Determine the [X, Y] coordinate at the center of the cell enclosing the given text.  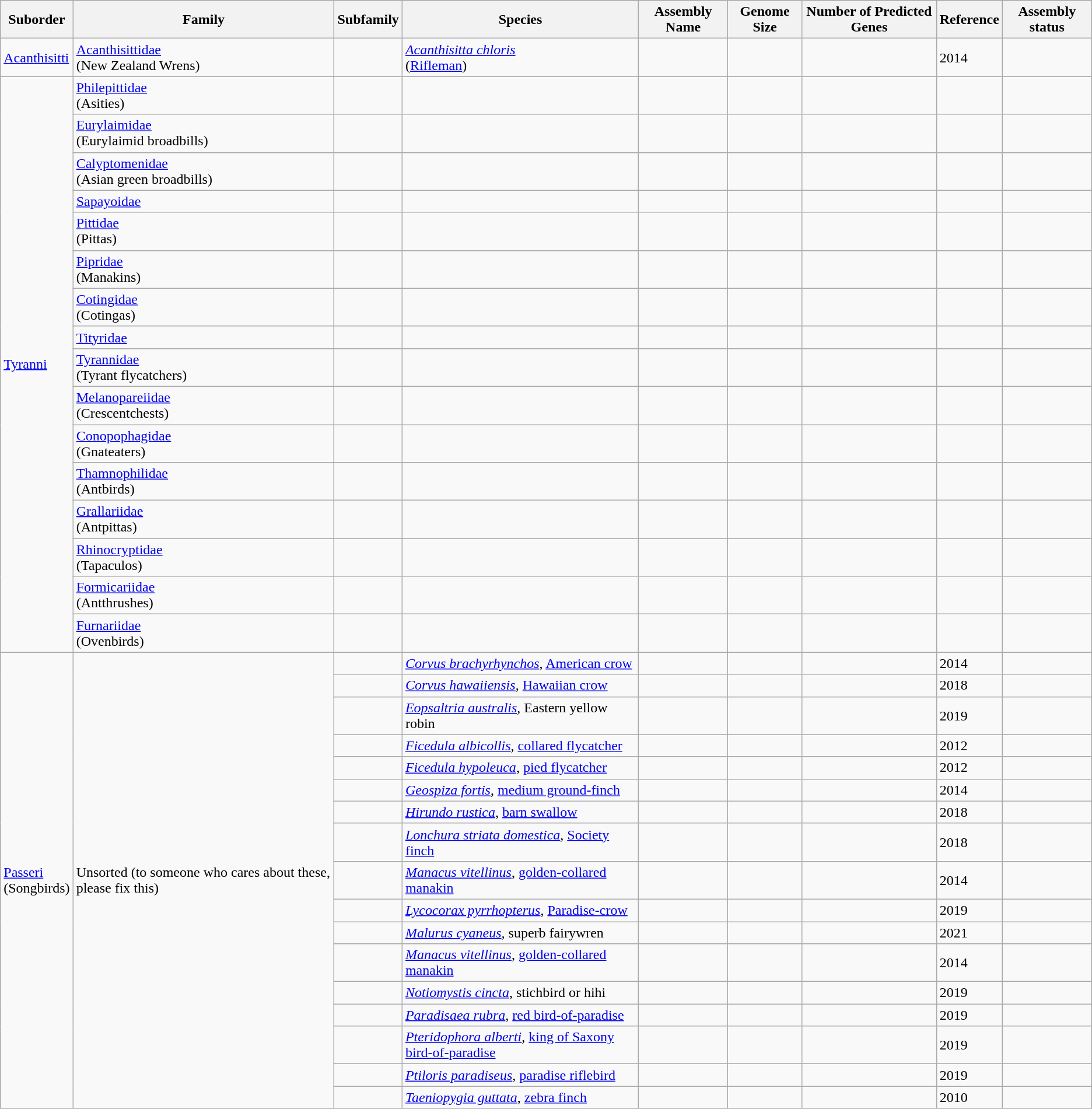
Acanthisitti [37, 57]
Lonchura striata domestica, Society finch [520, 842]
Acanthisitta chloris(Rifleman) [520, 57]
Taeniopygia guttata, zebra finch [520, 1097]
Unsorted (to someone who cares about these, please fix this) [204, 880]
Philepittidae(Asities) [204, 96]
Lycocorax pyrrhopterus, Paradise-crow [520, 910]
Family [204, 20]
Cotingidae(Cotingas) [204, 307]
Species [520, 20]
Hirundo rustica, barn swallow [520, 812]
Genome Size [764, 20]
Assembly Name [684, 20]
Corvus hawaiiensis, Hawaiian crow [520, 685]
Acanthisittidae(New Zealand Wrens) [204, 57]
Malurus cyaneus, superb fairywren [520, 933]
Formicariidae(Antthrushes) [204, 595]
Tityridae [204, 337]
Conopophagidae(Gnateaters) [204, 443]
Ptiloris paradiseus, paradise riflebird [520, 1075]
2021 [970, 933]
2010 [970, 1097]
Calyptomenidae(Asian green broadbills) [204, 172]
Suborder [37, 20]
Thamnophilidae(Antbirds) [204, 482]
Eurylaimidae(Eurylaimid broadbills) [204, 133]
Corvus brachyrhynchos, American crow [520, 663]
Subfamily [368, 20]
Melanopareiidae(Crescentchests) [204, 405]
Pteridophora alberti, king of Saxony bird-of-paradise [520, 1045]
Tyranni [37, 364]
Pipridae(Manakins) [204, 270]
Ficedula hypoleuca, pied flycatcher [520, 768]
Number of Predicted Genes [869, 20]
Reference [970, 20]
Paradisaea rubra, red bird-of-paradise [520, 1015]
Sapayoidae [204, 201]
Ficedula albicollis, collared flycatcher [520, 746]
Tyrannidae(Tyrant flycatchers) [204, 368]
Eopsaltria australis, Eastern yellow robin [520, 715]
Geospiza fortis, medium ground-finch [520, 790]
Passeri(Songbirds) [37, 880]
Rhinocryptidae(Tapaculos) [204, 558]
Assembly status [1046, 20]
Pittidae(Pittas) [204, 231]
Grallariidae(Antpittas) [204, 519]
Notiomystis cincta, stichbird or hihi [520, 993]
Furnariidae(Ovenbirds) [204, 634]
